From the cell containing the given text, extract its center point as [X, Y] coordinate. 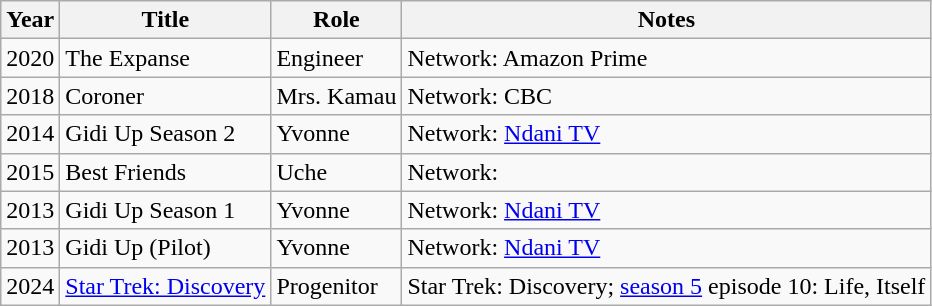
Role [336, 20]
2018 [30, 96]
2020 [30, 58]
Year [30, 20]
2014 [30, 134]
Mrs. Kamau [336, 96]
Gidi Up Season 1 [166, 210]
The Expanse [166, 58]
Network: Amazon Prime [666, 58]
2024 [30, 286]
Progenitor [336, 286]
Network: CBC [666, 96]
2015 [30, 172]
Engineer [336, 58]
Notes [666, 20]
Gidi Up (Pilot) [166, 248]
Network: [666, 172]
Gidi Up Season 2 [166, 134]
Title [166, 20]
Best Friends [166, 172]
Coroner [166, 96]
Uche [336, 172]
Star Trek: Discovery [166, 286]
Star Trek: Discovery; season 5 episode 10: Life, Itself [666, 286]
